Output the (X, Y) coordinate of the center of the cell containing the given text.  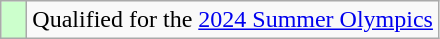
Qualified for the 2024 Summer Olympics (233, 20)
